Pinpoint the cell where the given text exists, returning its (X, Y) midpoint coordinate. 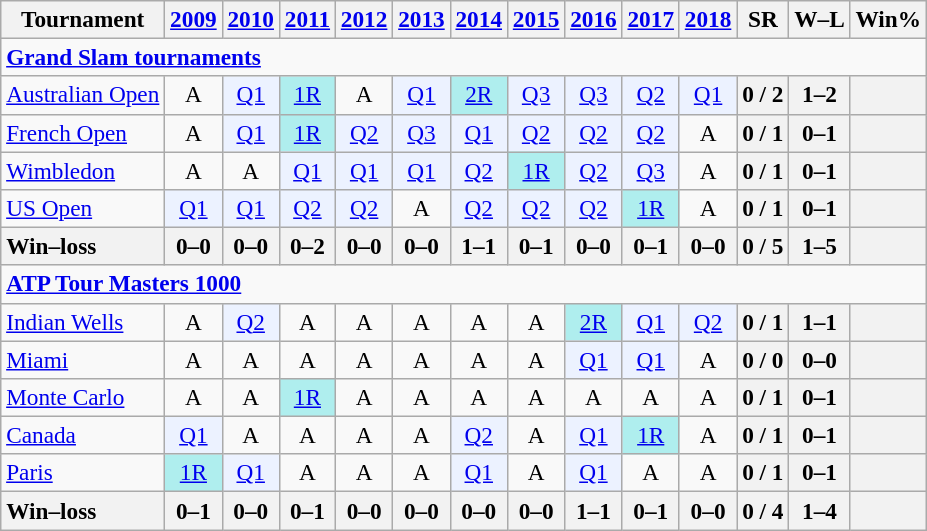
Paris (83, 473)
2017 (650, 19)
ATP Tour Masters 1000 (464, 284)
Grand Slam tournaments (464, 57)
US Open (83, 208)
2014 (478, 19)
0 / 2 (763, 95)
Monte Carlo (83, 397)
0 / 0 (763, 359)
W–L (820, 19)
2012 (364, 19)
2013 (422, 19)
Wimbledon (83, 170)
Canada (83, 435)
0 / 4 (763, 510)
Indian Wells (83, 322)
1–2 (820, 95)
Miami (83, 359)
2011 (307, 19)
SR (763, 19)
Australian Open (83, 95)
1–4 (820, 510)
French Open (83, 133)
0–2 (307, 246)
2018 (708, 19)
2016 (594, 19)
2015 (536, 19)
2009 (194, 19)
0 / 5 (763, 246)
Tournament (83, 19)
1–5 (820, 246)
2010 (250, 19)
Win% (888, 19)
